Search for the cell housing the specified text and yield its (X, Y) center coordinate. 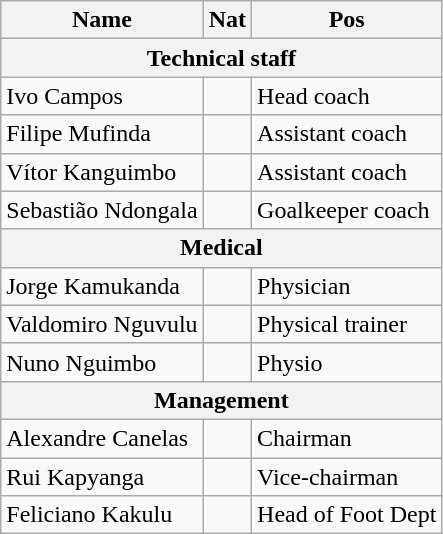
Name (102, 20)
Technical staff (222, 58)
Head coach (347, 96)
Nuno Nguimbo (102, 362)
Medical (222, 248)
Vice-chairman (347, 477)
Pos (347, 20)
Ivo Campos (102, 96)
Rui Kapyanga (102, 477)
Goalkeeper coach (347, 210)
Physician (347, 286)
Head of Foot Dept (347, 515)
Jorge Kamukanda (102, 286)
Feliciano Kakulu (102, 515)
Vítor Kanguimbo (102, 172)
Valdomiro Nguvulu (102, 324)
Physical trainer (347, 324)
Management (222, 400)
Nat (227, 20)
Alexandre Canelas (102, 438)
Sebastião Ndongala (102, 210)
Filipe Mufinda (102, 134)
Chairman (347, 438)
Physio (347, 362)
